Return the [X, Y] coordinate for the center point of the cell that contains the specified text.  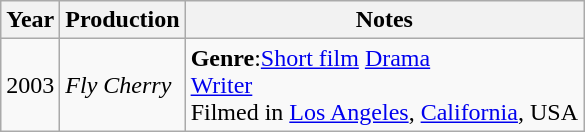
Notes [384, 20]
Genre:Short film DramaWriterFilmed in Los Angeles, California, USA [384, 85]
Year [30, 20]
Fly Cherry [122, 85]
2003 [30, 85]
Production [122, 20]
